Determine the [X, Y] coordinate at the center of the cell enclosing the given text.  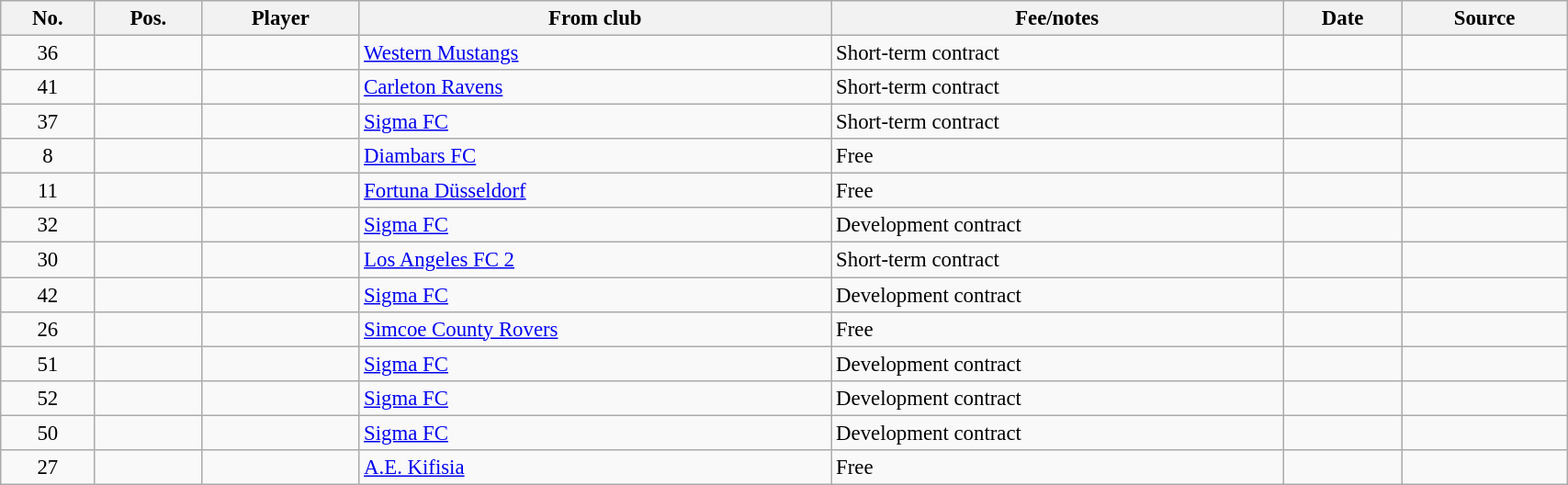
8 [48, 156]
41 [48, 87]
30 [48, 260]
Pos. [149, 18]
A.E. Kifisia [595, 468]
42 [48, 295]
Source [1484, 18]
52 [48, 398]
Fee/notes [1057, 18]
50 [48, 433]
51 [48, 364]
Carleton Ravens [595, 87]
Diambars FC [595, 156]
Player [281, 18]
Los Angeles FC 2 [595, 260]
Fortuna Düsseldorf [595, 191]
No. [48, 18]
From club [595, 18]
Date [1343, 18]
26 [48, 329]
Western Mustangs [595, 53]
Simcoe County Rovers [595, 329]
11 [48, 191]
32 [48, 225]
36 [48, 53]
27 [48, 468]
37 [48, 122]
